Detect which cell encompasses the target text, then output its (X, Y) center coordinate. 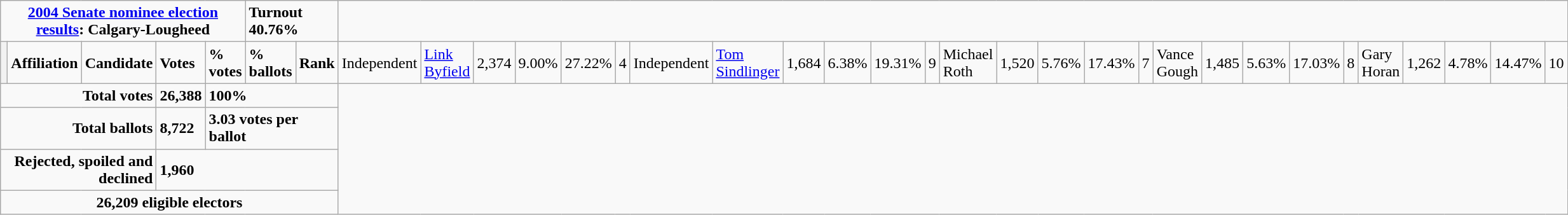
1,960 (247, 169)
4 (623, 62)
8,722 (181, 128)
6.38% (848, 62)
1,684 (803, 62)
10 (1556, 62)
27.22% (589, 62)
Michael Roth (968, 62)
9 (932, 62)
8 (1351, 62)
4.78% (1468, 62)
3.03 votes per ballot (272, 128)
7 (1145, 62)
1,485 (1223, 62)
Gary Horan (1381, 62)
14.47% (1518, 62)
1,262 (1424, 62)
Candidate (119, 62)
% votes (225, 62)
Affiliation (44, 62)
17.43% (1111, 62)
5.76% (1061, 62)
Total votes (79, 95)
Votes (181, 62)
1,520 (1017, 62)
17.03% (1317, 62)
Vance Gough (1177, 62)
2,374 (494, 62)
2004 Senate nominee election results: Calgary-Lougheed (123, 22)
26,209 eligible electors (169, 202)
19.31% (897, 62)
Link Byfield (447, 62)
Tom Sindlinger (747, 62)
9.00% (538, 62)
5.63% (1266, 62)
% ballots (271, 62)
Rank (317, 62)
100% (272, 95)
Rejected, spoiled and declined (79, 169)
Turnout 40.76% (292, 22)
Total ballots (79, 128)
26,388 (181, 95)
